Identify which cell holds the provided text, then report its (X, Y) central coordinate. 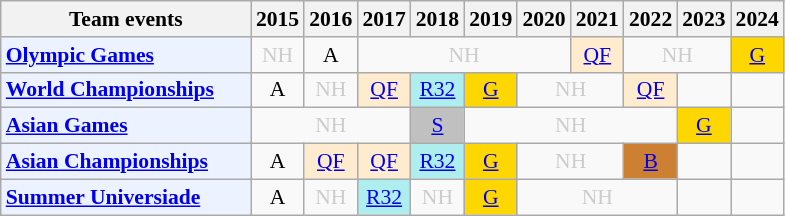
Team events (126, 19)
Summer Universiade (126, 197)
2023 (704, 19)
2020 (544, 19)
2024 (758, 19)
2022 (650, 19)
World Championships (126, 90)
Asian Games (126, 126)
2017 (384, 19)
Olympic Games (126, 55)
2021 (598, 19)
B (650, 162)
2016 (330, 19)
2015 (278, 19)
S (438, 126)
2019 (490, 19)
Asian Championships (126, 162)
2018 (438, 19)
